Scan for the cell matching the given text and deliver its [X, Y] coordinate at center. 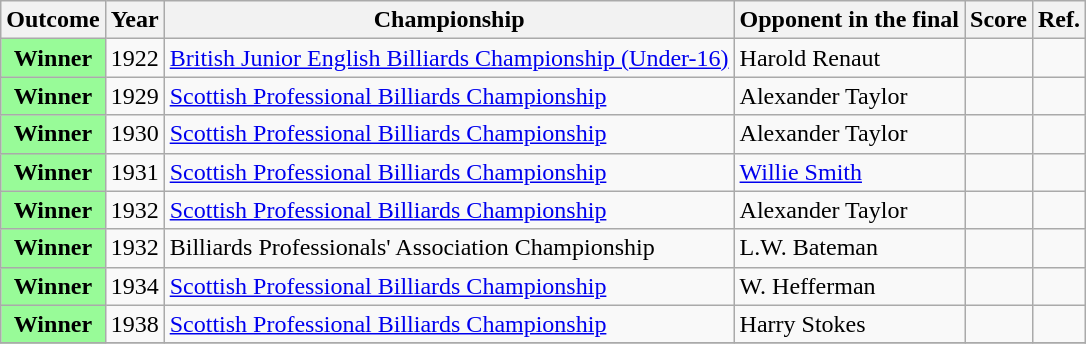
1934 [134, 286]
L.W. Bateman [849, 248]
Year [134, 20]
Ref. [1058, 20]
Championship [449, 20]
Harold Renaut [849, 58]
Opponent in the final [849, 20]
Score [999, 20]
1930 [134, 134]
1929 [134, 96]
1938 [134, 324]
British Junior English Billiards Championship (Under-16) [449, 58]
Outcome [53, 20]
1922 [134, 58]
Harry Stokes [849, 324]
Billiards Professionals' Association Championship [449, 248]
1931 [134, 172]
W. Hefferman [849, 286]
Willie Smith [849, 172]
